Scan for the cell matching the given text and deliver its [X, Y] coordinate at center. 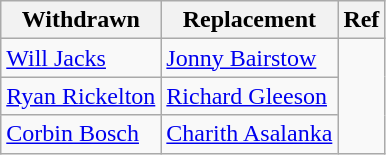
Jonny Bairstow [250, 58]
Corbin Bosch [81, 134]
Replacement [250, 20]
Ref [362, 20]
Withdrawn [81, 20]
Charith Asalanka [250, 134]
Richard Gleeson [250, 96]
Will Jacks [81, 58]
Ryan Rickelton [81, 96]
